Capture the cell that displays the provided text and extract its [X, Y] central coordinate. 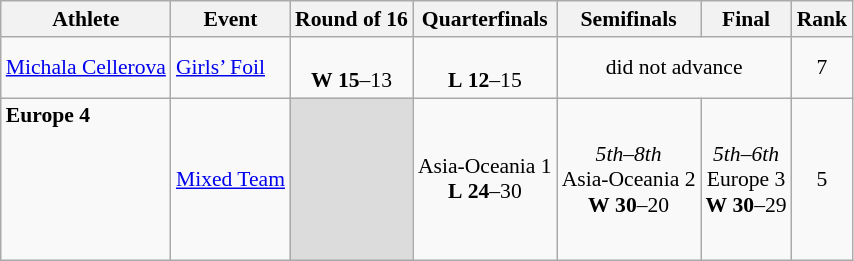
Girls’ Foil [230, 68]
W 15–13 [352, 68]
Event [230, 19]
7 [822, 68]
Asia-Oceania 1 L 24–30 [485, 180]
Final [746, 19]
L 12–15 [485, 68]
Rank [822, 19]
5th–8thAsia-Oceania 2 W 30–20 [629, 180]
Michala Cellerova [86, 68]
Europe 4 [86, 180]
Athlete [86, 19]
5 [822, 180]
Round of 16 [352, 19]
Mixed Team [230, 180]
did not advance [674, 68]
Semifinals [629, 19]
Quarterfinals [485, 19]
5th–6thEurope 3 W 30–29 [746, 180]
